Extract the (X, Y) coordinate from the center of the cell holding the provided text.  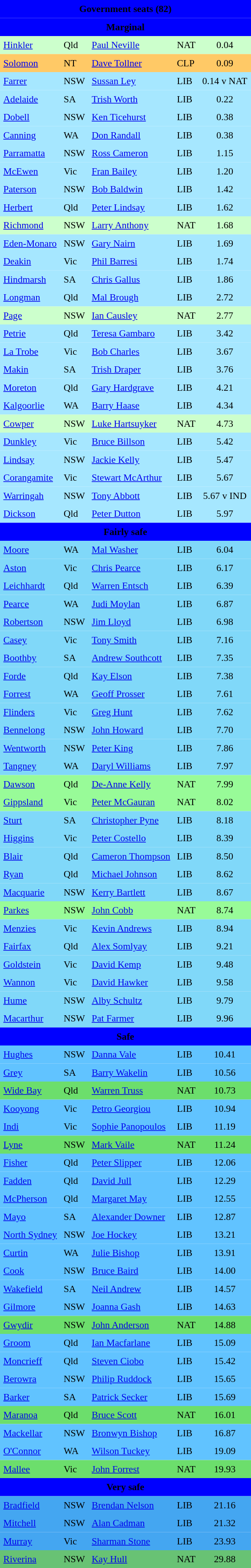
13.91 (225, 1252)
4.73 (225, 423)
Casey (30, 640)
Wentworth (30, 748)
Stewart McArthur (131, 478)
5.47 (225, 459)
Neil Andrew (131, 1288)
Trish Worth (131, 99)
Sussan Ley (131, 81)
7.61 (225, 694)
Dobell (30, 117)
Cook (30, 1271)
19.93 (225, 1469)
Don Randall (131, 135)
Phil Barresi (131, 261)
David Kemp (131, 964)
Marginal (125, 27)
2.77 (225, 315)
Petro Georgiou (131, 1108)
Judi Moylan (131, 604)
12.29 (225, 1180)
Gary Nairn (131, 243)
16.87 (225, 1433)
1.74 (225, 261)
Cameron Thompson (131, 856)
Peter King (131, 748)
Jim Lloyd (131, 622)
Wilson Tuckey (131, 1451)
16.01 (225, 1415)
Lindsay (30, 459)
6.98 (225, 622)
Murray (30, 1541)
La Trobe (30, 351)
14.57 (225, 1288)
Bob Charles (131, 351)
Sharman Stone (131, 1541)
8.67 (225, 892)
Blair (30, 856)
9.21 (225, 946)
8.94 (225, 928)
Christopher Pyne (131, 820)
Forde (30, 676)
Ian Causley (131, 315)
Chris Gallus (131, 279)
Groom (30, 1343)
Page (30, 315)
Wide Bay (30, 1090)
Fairfax (30, 946)
29.88 (225, 1559)
Peter Slipper (131, 1163)
8.62 (225, 874)
Moncrieff (30, 1361)
Alby Schultz (131, 1000)
Teresa Gambaro (131, 333)
1.62 (225, 207)
3.76 (225, 369)
5.67 (225, 478)
Macquarie (30, 892)
Bennelong (30, 730)
Ken Ticehurst (131, 117)
Safe (125, 1036)
7.86 (225, 748)
Larry Anthony (131, 225)
Flinders (30, 712)
Trish Draper (131, 369)
Indi (30, 1126)
Richmond (30, 225)
Kerry Bartlett (131, 892)
15.09 (225, 1343)
7.38 (225, 676)
Philip Ruddock (131, 1379)
14.88 (225, 1325)
Wannon (30, 982)
Jackie Kelly (131, 459)
Makin (30, 369)
5.67 v IND (225, 495)
Tony Smith (131, 640)
Peter Costello (131, 838)
Geoff Prosser (131, 694)
Gilmore (30, 1307)
9.48 (225, 964)
CLP (186, 63)
1.15 (225, 153)
Corangamite (30, 478)
Lyne (30, 1144)
John Cobb (131, 910)
Herbert (30, 207)
1.42 (225, 189)
NT (75, 63)
Michael Johnson (131, 874)
Luke Hartsuyker (131, 423)
0.04 (225, 45)
Paul Neville (131, 45)
19.09 (225, 1451)
14.63 (225, 1307)
21.16 (225, 1505)
Riverina (30, 1559)
Andrew Southcott (131, 658)
Fadden (30, 1180)
Government seats (82) (125, 9)
Warringah (30, 495)
O'Connor (30, 1451)
Danna Vale (131, 1054)
Canning (30, 135)
15.42 (225, 1361)
15.65 (225, 1379)
Longman (30, 297)
Greg Hunt (131, 712)
Deakin (30, 261)
6.17 (225, 567)
Bradfield (30, 1505)
Mackellar (30, 1433)
Solomon (30, 63)
12.55 (225, 1199)
6.04 (225, 550)
Adelaide (30, 99)
10.73 (225, 1090)
Chris Pearce (131, 567)
Moore (30, 550)
Kalgoorlie (30, 405)
0.14 v NAT (225, 81)
Maranoa (30, 1415)
8.02 (225, 802)
12.06 (225, 1163)
Grey (30, 1072)
4.34 (225, 405)
1.20 (225, 171)
9.58 (225, 982)
Sophie Panopoulos (131, 1126)
Wakefield (30, 1288)
Mal Brough (131, 297)
Paterson (30, 189)
Daryl Williams (131, 766)
11.24 (225, 1144)
1.68 (225, 225)
Peter Dutton (131, 514)
Margaret May (131, 1199)
Alan Cadman (131, 1523)
Ryan (30, 874)
2.72 (225, 297)
Peter McGauran (131, 802)
Barry Wakelin (131, 1072)
Joanna Gash (131, 1307)
Menzies (30, 928)
Bruce Scott (131, 1415)
6.87 (225, 604)
Gippsland (30, 802)
Fisher (30, 1163)
Joe Hockey (131, 1235)
21.32 (225, 1523)
North Sydney (30, 1235)
7.16 (225, 640)
8.18 (225, 820)
Leichhardt (30, 586)
Alex Somlyay (131, 946)
Dickson (30, 514)
8.50 (225, 856)
Bronwyn Bishop (131, 1433)
9.96 (225, 1018)
4.21 (225, 387)
Steven Ciobo (131, 1361)
Hinkler (30, 45)
8.74 (225, 910)
11.19 (225, 1126)
Warren Entsch (131, 586)
De-Anne Kelly (131, 784)
Mark Vaile (131, 1144)
Eden-Monaro (30, 243)
12.87 (225, 1216)
Alexander Downer (131, 1216)
Bruce Billson (131, 442)
0.22 (225, 99)
Dave Tollner (131, 63)
Gary Hardgrave (131, 387)
10.94 (225, 1108)
John Forrest (131, 1469)
Petrie (30, 333)
7.62 (225, 712)
14.00 (225, 1271)
Mayo (30, 1216)
Ian Macfarlane (131, 1343)
Curtin (30, 1252)
3.42 (225, 333)
Barry Haase (131, 405)
Kooyong (30, 1108)
David Jull (131, 1180)
McPherson (30, 1199)
McEwen (30, 171)
8.39 (225, 838)
Bob Baldwin (131, 189)
5.97 (225, 514)
Mallee (30, 1469)
7.97 (225, 766)
Boothby (30, 658)
Bruce Baird (131, 1271)
7.99 (225, 784)
7.70 (225, 730)
Brendan Nelson (131, 1505)
3.67 (225, 351)
Tangney (30, 766)
Kevin Andrews (131, 928)
Gwydir (30, 1325)
7.35 (225, 658)
Kay Hull (131, 1559)
Sturt (30, 820)
Dunkley (30, 442)
Parkes (30, 910)
Ross Cameron (131, 153)
23.93 (225, 1541)
10.41 (225, 1054)
6.39 (225, 586)
Mitchell (30, 1523)
Macarthur (30, 1018)
10.56 (225, 1072)
Cowper (30, 423)
Hindmarsh (30, 279)
Forrest (30, 694)
Kay Elson (131, 676)
John Howard (131, 730)
Tony Abbott (131, 495)
15.69 (225, 1397)
Farrer (30, 81)
Higgins (30, 838)
Hughes (30, 1054)
Patrick Secker (131, 1397)
1.86 (225, 279)
0.09 (225, 63)
Robertson (30, 622)
David Hawker (131, 982)
Moreton (30, 387)
5.42 (225, 442)
Barker (30, 1397)
John Anderson (131, 1325)
Pearce (30, 604)
Mal Washer (131, 550)
Goldstein (30, 964)
Parramatta (30, 153)
Julie Bishop (131, 1252)
Berowra (30, 1379)
Fairly safe (125, 531)
13.21 (225, 1235)
Aston (30, 567)
9.79 (225, 1000)
Warren Truss (131, 1090)
Dawson (30, 784)
Very safe (125, 1487)
Peter Lindsay (131, 207)
Fran Bailey (131, 171)
Hume (30, 1000)
Pat Farmer (131, 1018)
1.69 (225, 243)
